Provide the (X, Y) coordinate of the cell's center where the given text is located.  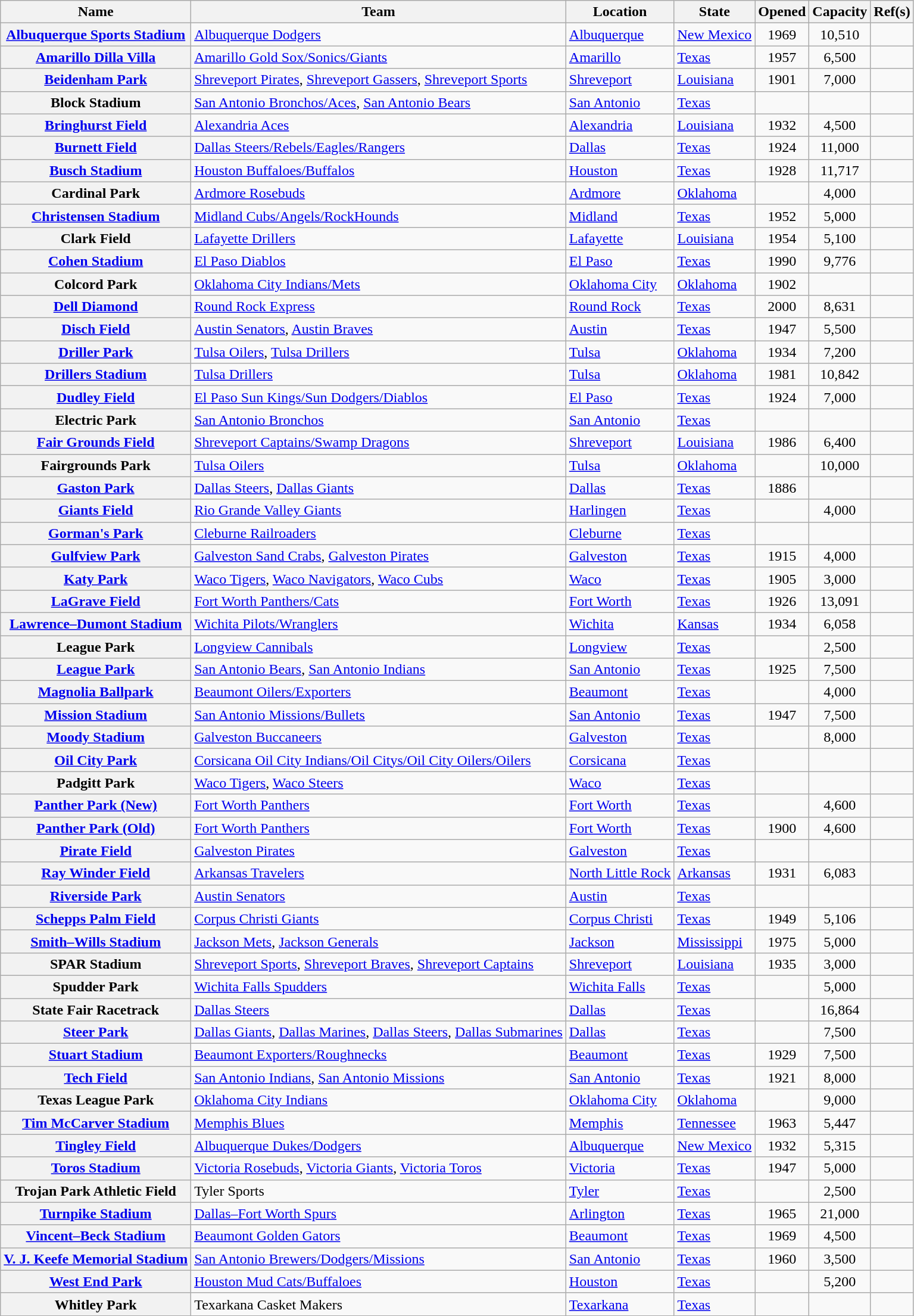
Panther Park (New) (96, 805)
21,000 (840, 1214)
1949 (782, 919)
Location (620, 12)
Riverside Park (96, 896)
1975 (782, 941)
Texarkana Casket Makers (379, 1304)
5,100 (840, 238)
Stuart Stadium (96, 1055)
1929 (782, 1055)
1931 (782, 873)
Dudley Field (96, 397)
1957 (782, 57)
Corpus Christi Giants (379, 919)
Ref(s) (892, 12)
Ardmore Rosebuds (379, 193)
Arlington (620, 1214)
6,083 (840, 873)
1900 (782, 828)
Beidenham Park (96, 80)
Name (96, 12)
Memphis (620, 1123)
1952 (782, 216)
Austin Senators, Austin Braves (379, 329)
Dallas Steers, Dallas Giants (379, 488)
1965 (782, 1214)
Harlingen (620, 511)
11,000 (840, 148)
Vincent–Beck Stadium (96, 1236)
Amarillo Dilla Villa (96, 57)
Block Stadium (96, 102)
State Fair Racetrack (96, 1010)
3,500 (840, 1259)
Corsicana Oil City Indians/Oil Citys/Oil City Oilers/Oilers (379, 760)
1926 (782, 601)
Smith–Wills Stadium (96, 941)
10,510 (840, 35)
Albuquerque Dodgers (379, 35)
Busch Stadium (96, 170)
1928 (782, 170)
Houston Mud Cats/Buffaloes (379, 1281)
1915 (782, 556)
Drillers Stadium (96, 375)
Moody Stadium (96, 738)
Beaumont Golden Gators (379, 1236)
Shreveport Sports, Shreveport Braves, Shreveport Captains (379, 964)
West End Park (96, 1281)
North Little Rock (620, 873)
Cohen Stadium (96, 261)
Tulsa Drillers (379, 375)
Shreveport Captains/Swamp Dragons (379, 443)
5,106 (840, 919)
Whitley Park (96, 1304)
Jackson Mets, Jackson Generals (379, 941)
Tech Field (96, 1078)
5,200 (840, 1281)
Driller Park (96, 352)
Steer Park (96, 1032)
El Paso Diablos (379, 261)
Schepps Palm Field (96, 919)
Cleburne Railroaders (379, 533)
Waco Tigers, Waco Navigators, Waco Cubs (379, 578)
San Antonio Indians, San Antonio Missions (379, 1078)
Cardinal Park (96, 193)
Dallas Steers (379, 1010)
Rio Grande Valley Giants (379, 511)
Texarkana (620, 1304)
Round Rock Express (379, 307)
Midland (620, 216)
Wichita Falls Spudders (379, 987)
Gorman's Park (96, 533)
10,842 (840, 375)
Magnolia Ballpark (96, 692)
San Antonio Missions/Bullets (379, 715)
Dell Diamond (96, 307)
Pirate Field (96, 851)
11,717 (840, 170)
Tulsa Oilers (379, 465)
San Antonio Bears, San Antonio Indians (379, 670)
Gaston Park (96, 488)
V. J. Keefe Memorial Stadium (96, 1259)
Mission Stadium (96, 715)
Beaumont Exporters/Roughnecks (379, 1055)
9,776 (840, 261)
1925 (782, 670)
Oklahoma City Indians (379, 1100)
2000 (782, 307)
Padgitt Park (96, 783)
Opened (782, 12)
16,864 (840, 1010)
Team (379, 12)
Tennessee (715, 1123)
Wichita Falls (620, 987)
Austin Senators (379, 896)
Corsicana (620, 760)
Tyler (620, 1191)
10,000 (840, 465)
Colcord Park (96, 284)
1921 (782, 1078)
Midland Cubs/Angels/RockHounds (379, 216)
San Antonio Bronchos (379, 420)
Trojan Park Athletic Field (96, 1191)
Texas League Park (96, 1100)
6,500 (840, 57)
Wichita (620, 624)
Arkansas Travelers (379, 873)
8,631 (840, 307)
Albuquerque Dukes/Dodgers (379, 1146)
Tulsa Oilers, Tulsa Drillers (379, 352)
Spudder Park (96, 987)
Round Rock (620, 307)
San Antonio Bronchos/Aces, San Antonio Bears (379, 102)
Victoria (620, 1168)
7,200 (840, 352)
Bringhurst Field (96, 125)
Panther Park (Old) (96, 828)
LaGrave Field (96, 601)
Lawrence–Dumont Stadium (96, 624)
Jackson (620, 941)
Clark Field (96, 238)
Fairgrounds Park (96, 465)
Tyler Sports (379, 1191)
Dallas–Fort Worth Spurs (379, 1214)
1990 (782, 261)
Victoria Rosebuds, Victoria Giants, Victoria Toros (379, 1168)
1902 (782, 284)
Fair Grounds Field (96, 443)
Waco Tigers, Waco Steers (379, 783)
9,000 (840, 1100)
Christensen Stadium (96, 216)
Longview (620, 646)
Shreveport Pirates, Shreveport Gassers, Shreveport Sports (379, 80)
1981 (782, 375)
1986 (782, 443)
Amarillo Gold Sox/Sonics/Giants (379, 57)
Capacity (840, 12)
Wichita Pilots/Wranglers (379, 624)
6,058 (840, 624)
Alexandria Aces (379, 125)
Lafayette Drillers (379, 238)
Turnpike Stadium (96, 1214)
Dallas Giants, Dallas Marines, Dallas Steers, Dallas Submarines (379, 1032)
Lafayette (620, 238)
Tingley Field (96, 1146)
Amarillo (620, 57)
1954 (782, 238)
Cleburne (620, 533)
Toros Stadium (96, 1168)
Galveston Pirates (379, 851)
Beaumont Oilers/Exporters (379, 692)
5,447 (840, 1123)
Gulfview Park (96, 556)
Ardmore (620, 193)
1960 (782, 1259)
Dallas Steers/Rebels/Eagles/Rangers (379, 148)
Houston Buffaloes/Buffalos (379, 170)
Fort Worth Panthers/Cats (379, 601)
Galveston Sand Crabs, Galveston Pirates (379, 556)
Mississippi (715, 941)
Oklahoma City Indians/Mets (379, 284)
1901 (782, 80)
Albuquerque Sports Stadium (96, 35)
Katy Park (96, 578)
El Paso Sun Kings/Sun Dodgers/Diablos (379, 397)
Giants Field (96, 511)
Arkansas (715, 873)
1963 (782, 1123)
San Antonio Brewers/Dodgers/Missions (379, 1259)
6,400 (840, 443)
Electric Park (96, 420)
1905 (782, 578)
State (715, 12)
5,500 (840, 329)
SPAR Stadium (96, 964)
Oil City Park (96, 760)
1935 (782, 964)
Galveston Buccaneers (379, 738)
Disch Field (96, 329)
Kansas (715, 624)
Burnett Field (96, 148)
1886 (782, 488)
Alexandria (620, 125)
Corpus Christi (620, 919)
13,091 (840, 601)
Longview Cannibals (379, 646)
Tim McCarver Stadium (96, 1123)
Ray Winder Field (96, 873)
5,315 (840, 1146)
Memphis Blues (379, 1123)
